Output the [X, Y] coordinate of the center of the cell containing the given text.  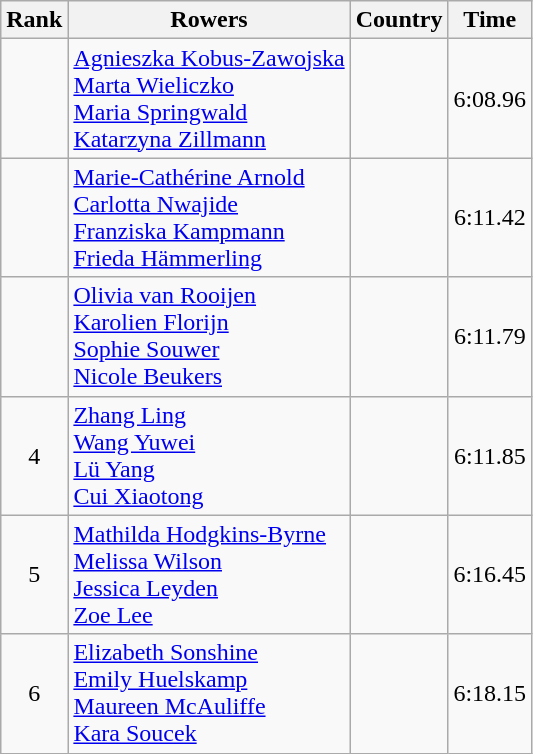
6 [34, 694]
Marie-Cathérine ArnoldCarlotta NwajideFranziska KampmannFrieda Hämmerling [209, 218]
Zhang LingWang YuweiLü YangCui Xiaotong [209, 456]
Olivia van RooijenKarolien FlorijnSophie SouwerNicole Beukers [209, 336]
6:08.96 [490, 98]
Mathilda Hodgkins-ByrneMelissa WilsonJessica LeydenZoe Lee [209, 574]
Elizabeth SonshineEmily HuelskampMaureen McAuliffeKara Soucek [209, 694]
Rank [34, 20]
4 [34, 456]
Agnieszka Kobus-ZawojskaMarta WieliczkoMaria SpringwaldKatarzyna Zillmann [209, 98]
6:11.79 [490, 336]
5 [34, 574]
Rowers [209, 20]
6:11.85 [490, 456]
6:11.42 [490, 218]
Country [399, 20]
Time [490, 20]
6:16.45 [490, 574]
6:18.15 [490, 694]
